Detect which cell encompasses the target text, then output its [X, Y] center coordinate. 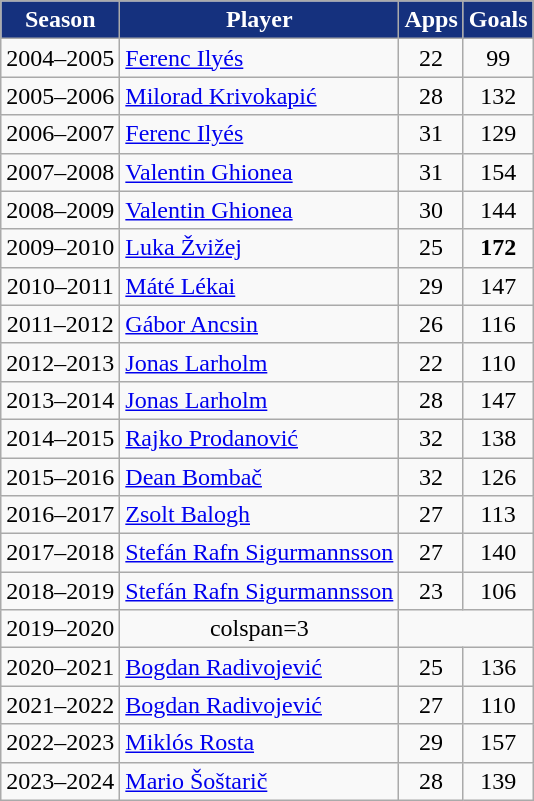
126 [498, 477]
Zsolt Balogh [260, 515]
colspan=3 [260, 629]
2010–2011 [60, 286]
Season [60, 20]
Miklós Rosta [260, 743]
Apps [431, 20]
Rajko Prodanović [260, 438]
Player [260, 20]
2007–2008 [60, 172]
2011–2012 [60, 324]
Gábor Ancsin [260, 324]
2013–2014 [60, 400]
2004–2005 [60, 58]
Dean Bombač [260, 477]
2008–2009 [60, 210]
138 [498, 438]
2017–2018 [60, 553]
157 [498, 743]
116 [498, 324]
26 [431, 324]
2006–2007 [60, 134]
172 [498, 248]
154 [498, 172]
99 [498, 58]
Máté Lékai [260, 286]
23 [431, 591]
2020–2021 [60, 667]
30 [431, 210]
2009–2010 [60, 248]
Goals [498, 20]
2021–2022 [60, 705]
2018–2019 [60, 591]
Luka Žvižej [260, 248]
Mario Šoštarič [260, 781]
2014–2015 [60, 438]
2015–2016 [60, 477]
132 [498, 96]
140 [498, 553]
106 [498, 591]
2016–2017 [60, 515]
2012–2013 [60, 362]
2005–2006 [60, 96]
Milorad Krivokapić [260, 96]
2019–2020 [60, 629]
129 [498, 134]
2022–2023 [60, 743]
139 [498, 781]
2023–2024 [60, 781]
144 [498, 210]
113 [498, 515]
136 [498, 667]
